Search for the cell housing the specified text and yield its [X, Y] center coordinate. 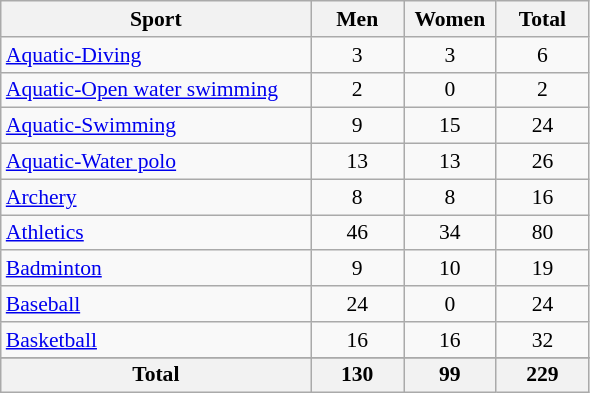
32 [542, 340]
34 [450, 233]
Aquatic-Open water swimming [156, 90]
99 [450, 375]
80 [542, 233]
Athletics [156, 233]
Men [358, 19]
130 [358, 375]
Baseball [156, 304]
Sport [156, 19]
15 [450, 126]
6 [542, 55]
Archery [156, 197]
Aquatic-Water polo [156, 162]
229 [542, 375]
26 [542, 162]
Badminton [156, 269]
Women [450, 19]
46 [358, 233]
Aquatic-Swimming [156, 126]
Basketball [156, 340]
Aquatic-Diving [156, 55]
19 [542, 269]
10 [450, 269]
